Capture the cell that displays the provided text and extract its (X, Y) central coordinate. 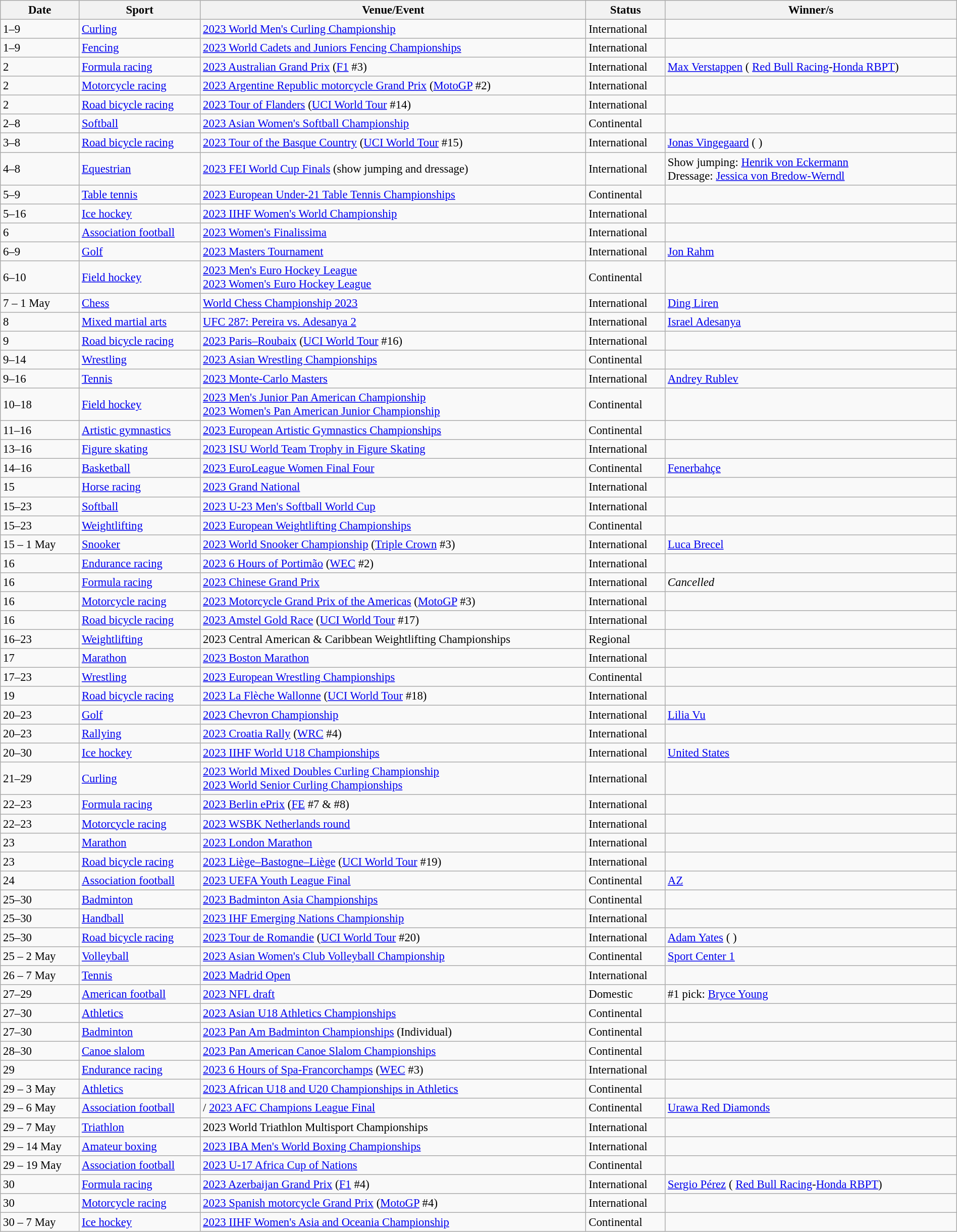
17 (40, 658)
Sport (140, 10)
27–29 (40, 994)
2023 Berlin ePrix (FE #7 & #8) (393, 805)
Israel Adesanya (811, 322)
16–23 (40, 639)
4–8 (40, 169)
15 – 1 May (40, 544)
2023 IHF Emerging Nations Championship (393, 919)
Jonas Vingegaard ( ) (811, 143)
9–16 (40, 379)
Snooker (140, 544)
Max Verstappen ( Red Bull Racing-Honda RBPT) (811, 67)
Mixed martial arts (140, 322)
2023 IIHF Women's World Championship (393, 213)
2023 La Flèche Wallonne (UCI World Tour #18) (393, 696)
2023 IIHF Women's Asia and Oceania Championship (393, 1222)
14–16 (40, 468)
11–16 (40, 431)
Chess (140, 303)
Fencing (140, 48)
2023 European Weightlifting Championships (393, 525)
/ 2023 AFC Champions League Final (393, 1108)
Venue/Event (393, 10)
Artistic gymnastics (140, 431)
2023 Boston Marathon (393, 658)
United States (811, 753)
2023 Motorcycle Grand Prix of the Americas (MotoGP #3) (393, 601)
2023 Men's Euro Hockey League 2023 Women's Euro Hockey League (393, 278)
Status (626, 10)
29 – 19 May (40, 1165)
2023 Liège–Bastogne–Liège (UCI World Tour #19) (393, 862)
25 – 2 May (40, 956)
2023 Men's Junior Pan American Championship 2023 Women's Pan American Junior Championship (393, 405)
2023 London Marathon (393, 842)
Andrey Rublev (811, 379)
2023 Australian Grand Prix (F1 #3) (393, 67)
Fenerbahçe (811, 468)
2023 Azerbaijan Grand Prix (F1 #4) (393, 1184)
Sergio Pérez ( Red Bull Racing-Honda RBPT) (811, 1184)
2023 Grand National (393, 488)
Luca Brecel (811, 544)
2023 World Men's Curling Championship (393, 29)
2023 European Under-21 Table Tennis Championships (393, 194)
2023 Badminton Asia Championships (393, 899)
World Chess Championship 2023 (393, 303)
2023 European Wrestling Championships (393, 677)
29 – 3 May (40, 1089)
17–23 (40, 677)
2023 Tour de Romandie (UCI World Tour #20) (393, 937)
2023 World Triathlon Multisport Championships (393, 1127)
Sport Center 1 (811, 956)
2023 Spanish motorcycle Grand Prix (MotoGP #4) (393, 1203)
2023 Women's Finalissima (393, 232)
Date (40, 10)
2023 Asian Women's Softball Championship (393, 124)
29 – 6 May (40, 1108)
Canoe slalom (140, 1051)
Ding Liren (811, 303)
Winner/s (811, 10)
UFC 287: Pereira vs. Adesanya 2 (393, 322)
2023 Paris–Roubaix (UCI World Tour #16) (393, 341)
2023 World Cadets and Juniors Fencing Championships (393, 48)
2023 6 Hours of Spa-Francorchamps (WEC #3) (393, 1070)
24 (40, 880)
8 (40, 322)
2023 European Artistic Gymnastics Championships (393, 431)
10–18 (40, 405)
2023 Madrid Open (393, 975)
2023 U-17 Africa Cup of Nations (393, 1165)
2023 Asian U18 Athletics Championships (393, 1013)
13–16 (40, 449)
2023 U-23 Men's Softball World Cup (393, 506)
2023 Tour of Flanders (UCI World Tour #14) (393, 105)
2023 ISU World Team Trophy in Figure Skating (393, 449)
2023 Chevron Championship (393, 715)
2023 Asian Women's Club Volleyball Championship (393, 956)
9 (40, 341)
AZ (811, 880)
Domestic (626, 994)
2023 World Snooker Championship (Triple Crown #3) (393, 544)
2023 Central American & Caribbean Weightlifting Championships (393, 639)
Horse racing (140, 488)
Cancelled (811, 582)
3–8 (40, 143)
Handball (140, 919)
Lilia Vu (811, 715)
2023 IIHF World U18 Championships (393, 753)
2023 IBA Men's World Boxing Championships (393, 1146)
Amateur boxing (140, 1146)
Jon Rahm (811, 251)
19 (40, 696)
Figure skating (140, 449)
Show jumping: Henrik von Eckermann Dressage: Jessica von Bredow-Werndl (811, 169)
2023 Pan American Canoe Slalom Championships (393, 1051)
Rallying (140, 734)
Table tennis (140, 194)
29 (40, 1070)
6 (40, 232)
2023 African U18 and U20 Championships in Athletics (393, 1089)
6–9 (40, 251)
20–30 (40, 753)
2023 6 Hours of Portimão (WEC #2) (393, 563)
2023 NFL draft (393, 994)
9–14 (40, 360)
Urawa Red Diamonds (811, 1108)
2023 Croatia Rally (WRC #4) (393, 734)
Regional (626, 639)
30 – 7 May (40, 1222)
7 – 1 May (40, 303)
6–10 (40, 278)
2–8 (40, 124)
Basketball (140, 468)
Triathlon (140, 1127)
2023 Pan Am Badminton Championships (Individual) (393, 1032)
2023 Asian Wrestling Championships (393, 360)
21–29 (40, 778)
2023 UEFA Youth League Final (393, 880)
15 (40, 488)
2023 Argentine Republic motorcycle Grand Prix (MotoGP #2) (393, 86)
2023 Tour of the Basque Country (UCI World Tour #15) (393, 143)
29 – 14 May (40, 1146)
American football (140, 994)
28–30 (40, 1051)
26 – 7 May (40, 975)
2023 WSBK Netherlands round (393, 824)
2023 Monte-Carlo Masters (393, 379)
Volleyball (140, 956)
2023 Chinese Grand Prix (393, 582)
2023 Masters Tournament (393, 251)
Adam Yates ( ) (811, 937)
29 – 7 May (40, 1127)
Equestrian (140, 169)
2023 World Mixed Doubles Curling Championship 2023 World Senior Curling Championships (393, 778)
2023 Amstel Gold Race (UCI World Tour #17) (393, 620)
2023 EuroLeague Women Final Four (393, 468)
5–16 (40, 213)
5–9 (40, 194)
#1 pick: Bryce Young (811, 994)
2023 FEI World Cup Finals (show jumping and dressage) (393, 169)
